Find where the given text appears and provide that cell's center as (X, Y) coordinate. 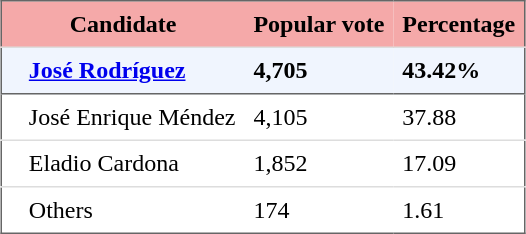
37.88 (459, 117)
17.09 (459, 163)
1,852 (318, 163)
1.61 (459, 210)
Others (132, 210)
Popular vote (318, 24)
José Rodríguez (132, 70)
4,105 (318, 117)
43.42% (459, 70)
Candidate (122, 24)
4,705 (318, 70)
174 (318, 210)
Percentage (459, 24)
José Enrique Méndez (132, 117)
Eladio Cardona (132, 163)
